Scan for the cell matching the given text and deliver its (x, y) coordinate at center. 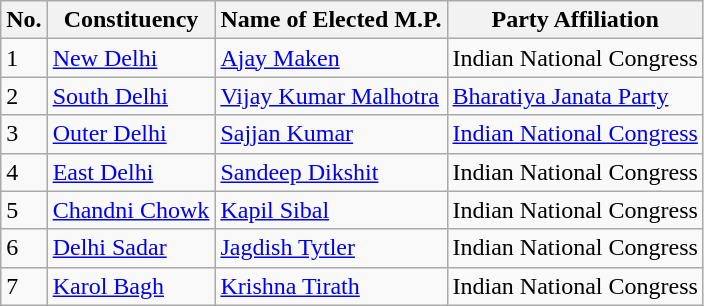
New Delhi (131, 58)
7 (24, 286)
East Delhi (131, 172)
Delhi Sadar (131, 248)
Ajay Maken (331, 58)
Outer Delhi (131, 134)
5 (24, 210)
Krishna Tirath (331, 286)
Bharatiya Janata Party (575, 96)
1 (24, 58)
Party Affiliation (575, 20)
No. (24, 20)
3 (24, 134)
2 (24, 96)
Constituency (131, 20)
Sandeep Dikshit (331, 172)
6 (24, 248)
Chandni Chowk (131, 210)
Vijay Kumar Malhotra (331, 96)
Kapil Sibal (331, 210)
Jagdish Tytler (331, 248)
4 (24, 172)
Sajjan Kumar (331, 134)
South Delhi (131, 96)
Name of Elected M.P. (331, 20)
Karol Bagh (131, 286)
